Scan for the cell matching the given text and deliver its [X, Y] coordinate at center. 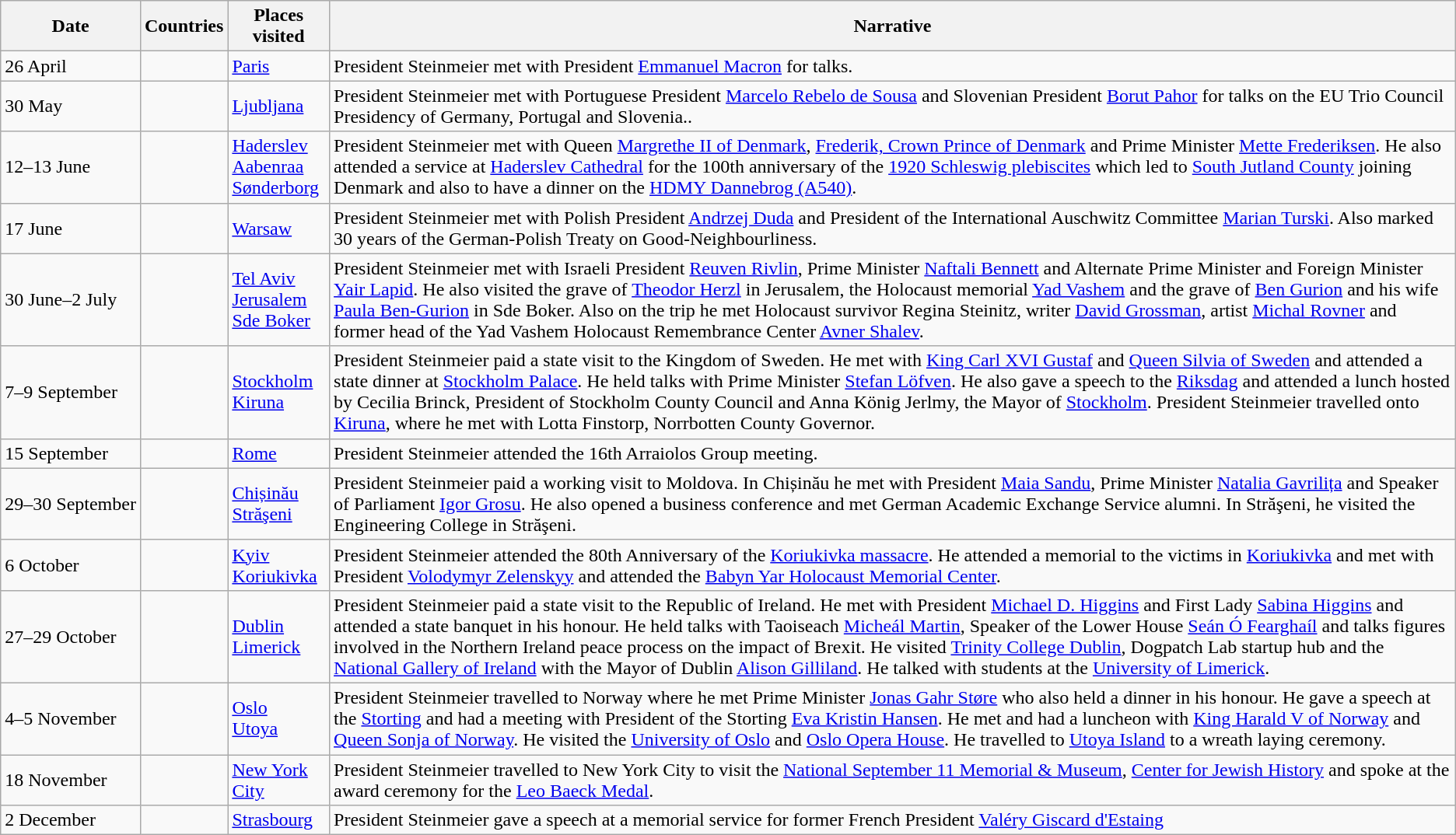
Countries [184, 26]
2 December [71, 820]
18 November [71, 779]
27–29 October [71, 636]
30 May [71, 106]
President Steinmeier attended the 16th Arraiolos Group meeting. [893, 453]
29–30 September [71, 504]
OsloUtoya [278, 718]
Places visited [278, 26]
26 April [71, 66]
President Steinmeier gave a speech at a memorial service for former French President Valéry Giscard d'Estaing [893, 820]
HaderslevAabenraaSønderborg [278, 167]
4–5 November [71, 718]
15 September [71, 453]
17 June [71, 229]
6 October [71, 564]
12–13 June [71, 167]
New York City [278, 779]
President Steinmeier met with President Emmanuel Macron for talks. [893, 66]
Paris [278, 66]
Tel AvivJerusalemSde Boker [278, 300]
Ljubljana [278, 106]
KyivKoriukivka [278, 564]
StockholmKiruna [278, 392]
ChișinăuStrăşeni [278, 504]
Date [71, 26]
DublinLimerick [278, 636]
Strasbourg [278, 820]
Rome [278, 453]
Warsaw [278, 229]
30 June–2 July [71, 300]
7–9 September [71, 392]
Narrative [893, 26]
